Detect which cell encompasses the target text, then output its (X, Y) center coordinate. 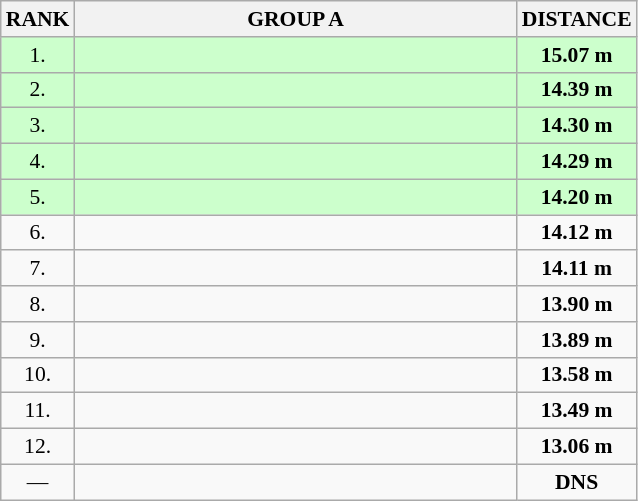
13.90 m (577, 304)
8. (38, 304)
RANK (38, 19)
11. (38, 411)
14.29 m (577, 162)
5. (38, 197)
10. (38, 375)
2. (38, 90)
4. (38, 162)
13.06 m (577, 447)
GROUP A (295, 19)
14.11 m (577, 269)
13.58 m (577, 375)
1. (38, 55)
DNS (577, 482)
DISTANCE (577, 19)
14.30 m (577, 126)
14.12 m (577, 233)
9. (38, 340)
13.49 m (577, 411)
— (38, 482)
13.89 m (577, 340)
14.39 m (577, 90)
6. (38, 233)
3. (38, 126)
14.20 m (577, 197)
12. (38, 447)
7. (38, 269)
15.07 m (577, 55)
